Return the (X, Y) coordinate for the center point of the cell that contains the specified text.  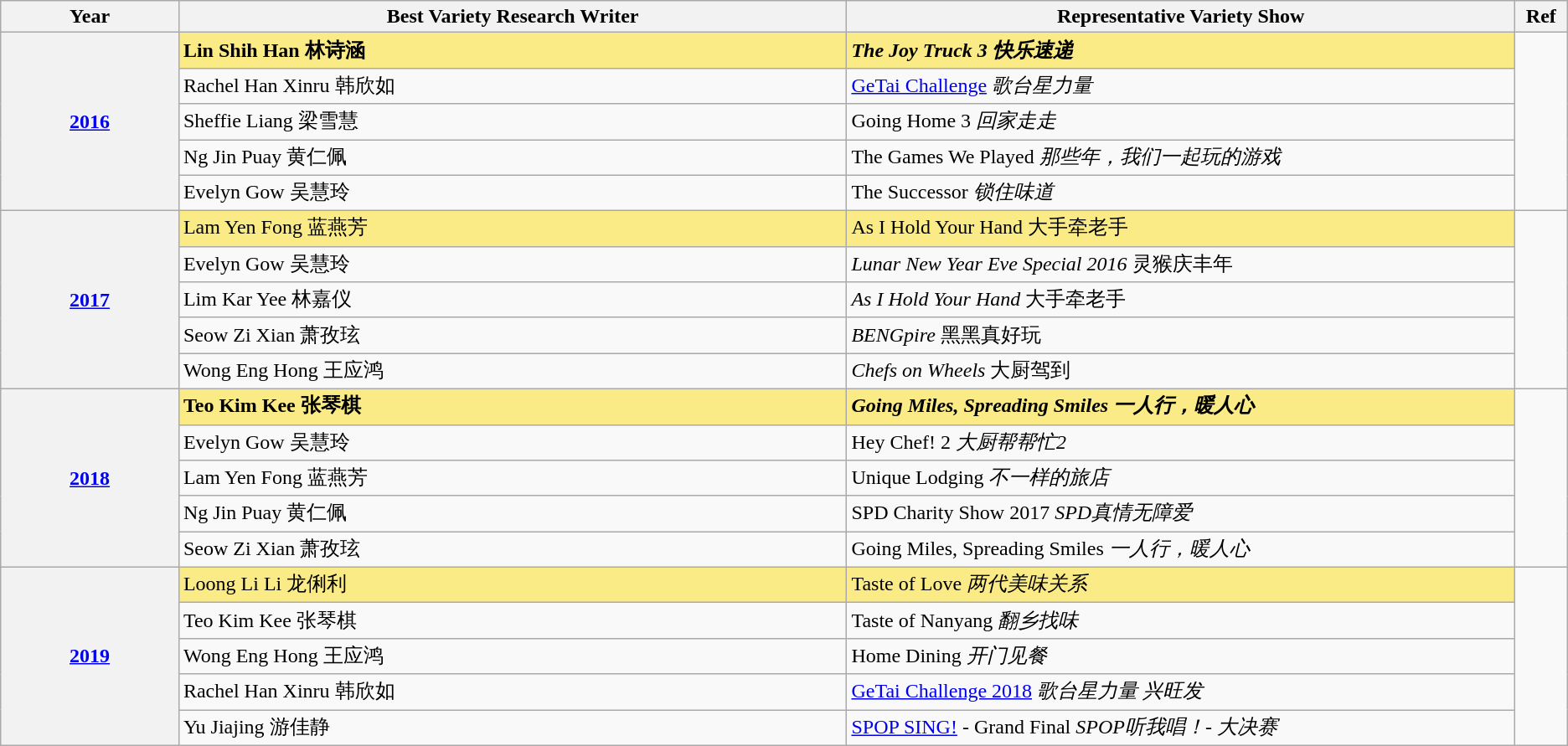
Yu Jiajing 游佳静 (513, 728)
The Games We Played 那些年，我们一起玩的游戏 (1181, 157)
BENGpire 黑黑真好玩 (1181, 335)
GeTai Challenge 2018 歌台星力量 兴旺发 (1181, 692)
2016 (90, 122)
Lunar New Year Eve Special 2016 灵猴庆丰年 (1181, 265)
Hey Chef! 2 大厨帮帮忙2 (1181, 442)
SPD Charity Show 2017 SPD真情无障爱 (1181, 514)
Ref (1541, 17)
Year (90, 17)
Lin Shih Han 林诗涵 (513, 50)
Loong Li Li 龙俐利 (513, 584)
Taste of Nanyang 翻乡找味 (1181, 621)
SPOP SING! - Grand Final SPOP听我唱！- 大决赛 (1181, 728)
Unique Lodging 不一样的旅店 (1181, 479)
GeTai Challenge 歌台星力量 (1181, 85)
Lim Kar Yee 林嘉仪 (513, 300)
The Joy Truck 3 快乐速递 (1181, 50)
The Successor 锁住味道 (1181, 193)
Best Variety Research Writer (513, 17)
2018 (90, 477)
2017 (90, 300)
Taste of Love 两代美味关系 (1181, 584)
Sheffie Liang 梁雪慧 (513, 122)
Going Home 3 回家走走 (1181, 122)
Chefs on Wheels 大厨驾到 (1181, 372)
Representative Variety Show (1181, 17)
2019 (90, 656)
Home Dining 开门见餐 (1181, 656)
